For the text-containing cell, return its midpoint in [x, y] coordinate format. 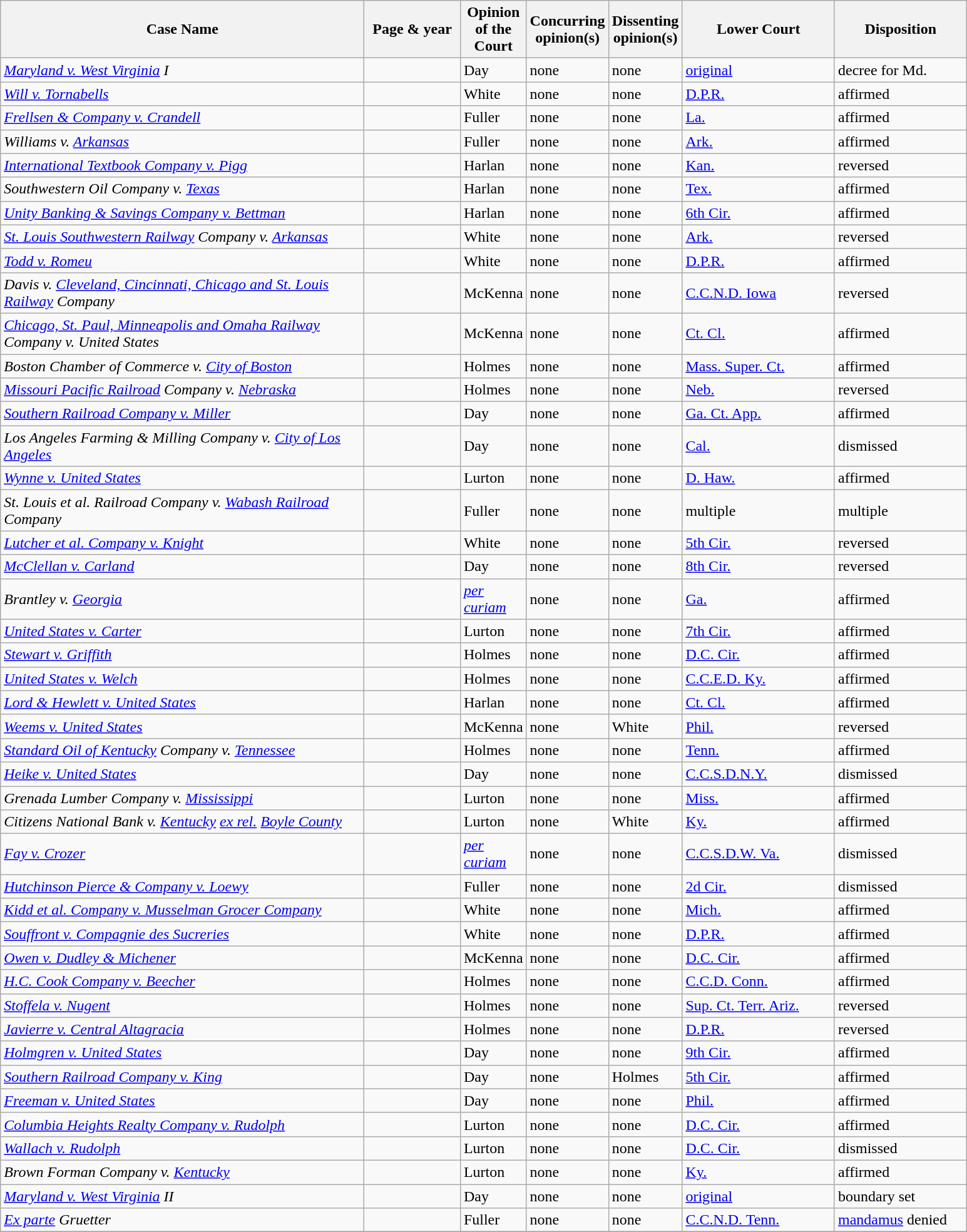
Brown Forman Company v. Kentucky [183, 1172]
United States v. Welch [183, 679]
Mass. Super. Ct. [759, 366]
Ga. [759, 598]
Cal. [759, 446]
Holmgren v. United States [183, 1053]
International Textbook Company v. Pigg [183, 165]
Southwestern Oil Company v. Texas [183, 189]
mandamus denied [900, 1220]
Disposition [900, 29]
C.C.E.D. Ky. [759, 679]
Standard Oil of Kentucky Company v. Tennessee [183, 750]
Neb. [759, 390]
8th Cir. [759, 567]
Mich. [759, 910]
Wynne v. United States [183, 478]
Boston Chamber of Commerce v. City of Boston [183, 366]
Souffront v. Compagnie des Sucreries [183, 934]
Southern Railroad Company v. King [183, 1077]
Lord & Hewlett v. United States [183, 702]
Citizens National Bank v. Kentucky ex rel. Boyle County [183, 822]
Hutchinson Pierce & Company v. Loewy [183, 886]
Sup. Ct. Terr. Ariz. [759, 1005]
St. Louis et al. Railroad Company v. Wabash Railroad Company [183, 511]
United States v. Carter [183, 631]
C.C.S.D.W. Va. [759, 854]
boundary set [900, 1196]
Maryland v. West Virginia I [183, 70]
Maryland v. West Virginia II [183, 1196]
Chicago, St. Paul, Minneapolis and Omaha Railway Company v. United States [183, 333]
Kan. [759, 165]
Los Angeles Farming & Milling Company v. City of Los Angeles [183, 446]
Owen v. Dudley & Michener [183, 958]
Lutcher et al. Company v. Knight [183, 543]
Freeman v. United States [183, 1101]
D. Haw. [759, 478]
Tenn. [759, 750]
Stewart v. Griffith [183, 655]
C.C.D. Conn. [759, 982]
decree for Md. [900, 70]
Miss. [759, 798]
St. Louis Southwestern Railway Company v. Arkansas [183, 237]
C.C.S.D.N.Y. [759, 774]
2d Cir. [759, 886]
Grenada Lumber Company v. Mississippi [183, 798]
Columbia Heights Realty Company v. Rudolph [183, 1124]
C.C.N.D. Iowa [759, 293]
Williams v. Arkansas [183, 141]
Heike v. United States [183, 774]
9th Cir. [759, 1053]
6th Cir. [759, 213]
C.C.N.D. Tenn. [759, 1220]
H.C. Cook Company v. Beecher [183, 982]
Unity Banking & Savings Company v. Bettman [183, 213]
Todd v. Romeu [183, 260]
La. [759, 118]
Frellsen & Company v. Crandell [183, 118]
Ga. Ct. App. [759, 414]
Stoffela v. Nugent [183, 1005]
Opinion of the Court [493, 29]
Kidd et al. Company v. Musselman Grocer Company [183, 910]
Lower Court [759, 29]
Tex. [759, 189]
Wallach v. Rudolph [183, 1148]
Southern Railroad Company v. Miller [183, 414]
Case Name [183, 29]
7th Cir. [759, 631]
Fay v. Crozer [183, 854]
Brantley v. Georgia [183, 598]
Javierre v. Central Altagracia [183, 1029]
Missouri Pacific Railroad Company v. Nebraska [183, 390]
McClellan v. Carland [183, 567]
Will v. Tornabells [183, 94]
Concurring opinion(s) [567, 29]
Weems v. United States [183, 726]
Dissenting opinion(s) [645, 29]
Page & year [412, 29]
Davis v. Cleveland, Cincinnati, Chicago and St. Louis Railway Company [183, 293]
Ex parte Gruetter [183, 1220]
